Extract the [x, y] coordinate from the center of the cell holding the provided text.  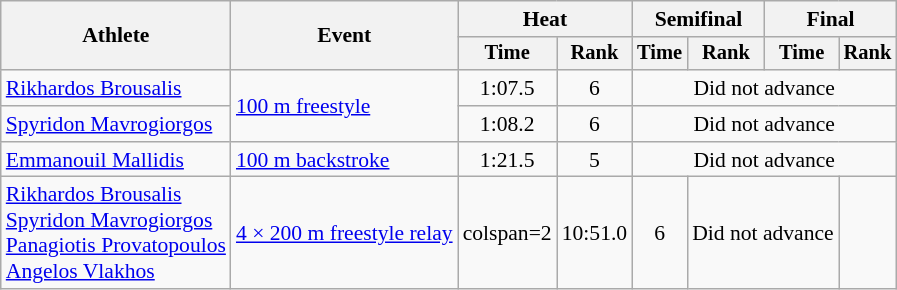
Event [344, 36]
1:21.5 [508, 160]
Emmanouil Mallidis [116, 160]
5 [594, 160]
Rikhardos BrousalisSpyridon MavrogiorgosPanagiotis ProvatopoulosAngelos Vlakhos [116, 233]
Final [831, 19]
10:51.0 [594, 233]
Heat [546, 19]
100 m freestyle [344, 106]
Athlete [116, 36]
1:08.2 [508, 124]
100 m backstroke [344, 160]
4 × 200 m freestyle relay [344, 233]
Spyridon Mavrogiorgos [116, 124]
Rikhardos Brousalis [116, 88]
colspan=2 [508, 233]
Semifinal [698, 19]
1:07.5 [508, 88]
